Pinpoint the cell where the given text exists, returning its [X, Y] midpoint coordinate. 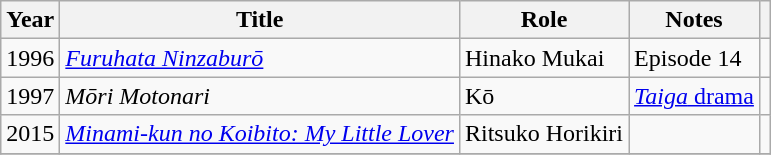
1997 [30, 96]
Hinako Mukai [544, 58]
2015 [30, 134]
Minami-kun no Koibito: My Little Lover [260, 134]
Title [260, 20]
Role [544, 20]
Taiga drama [694, 96]
Year [30, 20]
Kō [544, 96]
Furuhata Ninzaburō [260, 58]
Mōri Motonari [260, 96]
Notes [694, 20]
Ritsuko Horikiri [544, 134]
Episode 14 [694, 58]
1996 [30, 58]
